Detect which cell encompasses the target text, then output its [X, Y] center coordinate. 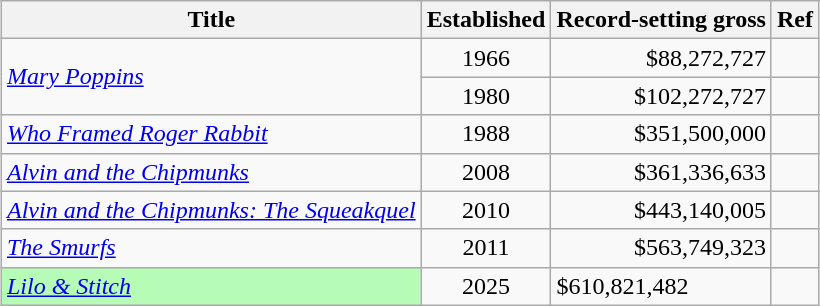
$563,749,323 [662, 248]
2025 [486, 286]
1980 [486, 96]
Title [211, 20]
Established [486, 20]
$610,821,482 [662, 286]
$88,272,727 [662, 58]
The Smurfs [211, 248]
Alvin and the Chipmunks: The Squeakquel [211, 210]
2010 [486, 210]
Alvin and the Chipmunks [211, 172]
Lilo & Stitch [211, 286]
$443,140,005 [662, 210]
Record-setting gross [662, 20]
2011 [486, 248]
2008 [486, 172]
Who Framed Roger Rabbit [211, 134]
$351,500,000 [662, 134]
$102,272,727 [662, 96]
1988 [486, 134]
$361,336,633 [662, 172]
Ref [794, 20]
1966 [486, 58]
Mary Poppins [211, 77]
